Locate the cell with the specified text and output its (x, y) center coordinate. 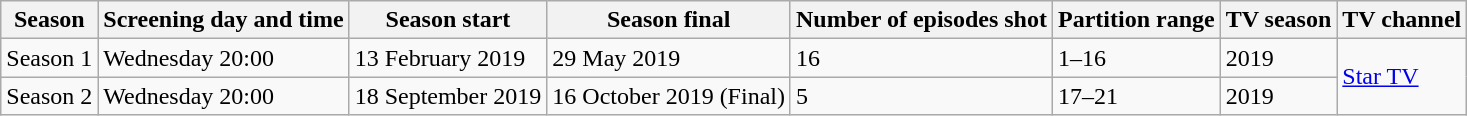
Screening day and time (224, 20)
Star TV (1402, 77)
Season 1 (50, 58)
Season (50, 20)
13 February 2019 (448, 58)
1–16 (1136, 58)
Number of episodes shot (921, 20)
18 September 2019 (448, 96)
TV season (1278, 20)
Season 2 (50, 96)
Season final (669, 20)
17–21 (1136, 96)
29 May 2019 (669, 58)
16 October 2019 (Final) (669, 96)
TV channel (1402, 20)
16 (921, 58)
Season start (448, 20)
Partition range (1136, 20)
5 (921, 96)
